Identify which cell holds the provided text, then report its (X, Y) central coordinate. 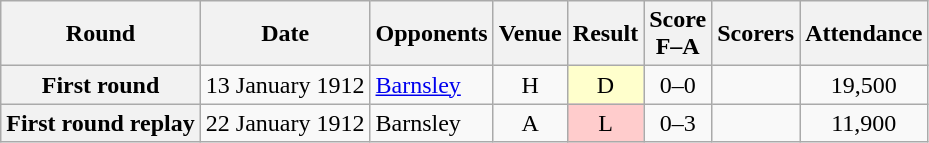
Date (285, 34)
13 January 1912 (285, 85)
Venue (530, 34)
Opponents (432, 34)
22 January 1912 (285, 123)
11,900 (864, 123)
0–3 (678, 123)
Result (605, 34)
Round (101, 34)
First round (101, 85)
H (530, 85)
Scorers (756, 34)
0–0 (678, 85)
19,500 (864, 85)
A (530, 123)
D (605, 85)
L (605, 123)
Attendance (864, 34)
ScoreF–A (678, 34)
First round replay (101, 123)
